From the cell containing the given text, extract its center point as [X, Y] coordinate. 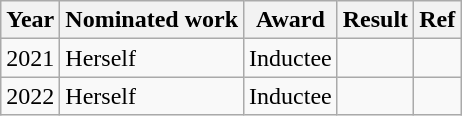
Year [30, 20]
Result [375, 20]
2021 [30, 58]
Award [291, 20]
2022 [30, 96]
Nominated work [152, 20]
Ref [438, 20]
